Identify which cell holds the provided text, then report its (X, Y) central coordinate. 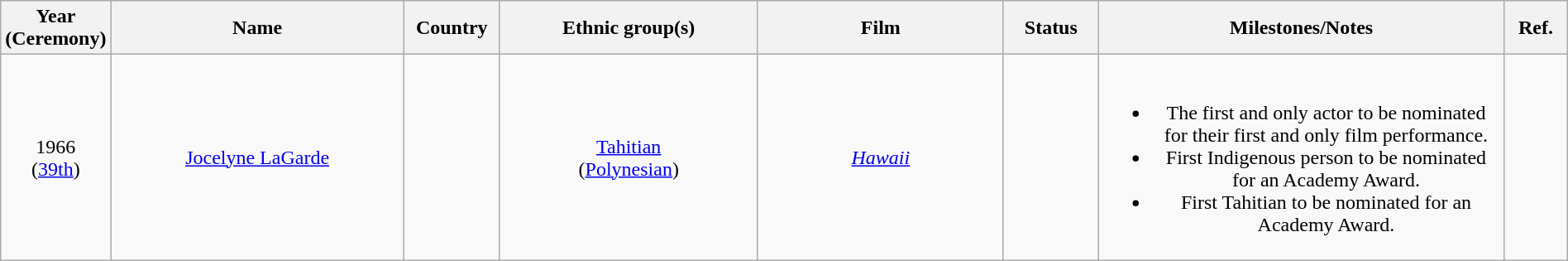
Status (1050, 28)
Film (880, 28)
Country (452, 28)
Year(Ceremony) (56, 28)
Ethnic group(s) (629, 28)
Name (257, 28)
Jocelyne LaGarde (257, 157)
Hawaii (880, 157)
Milestones/Notes (1302, 28)
1966(39th) (56, 157)
Tahitian(Polynesian) (629, 157)
Ref. (1536, 28)
